Output the [X, Y] coordinate of the center of the cell containing the given text.  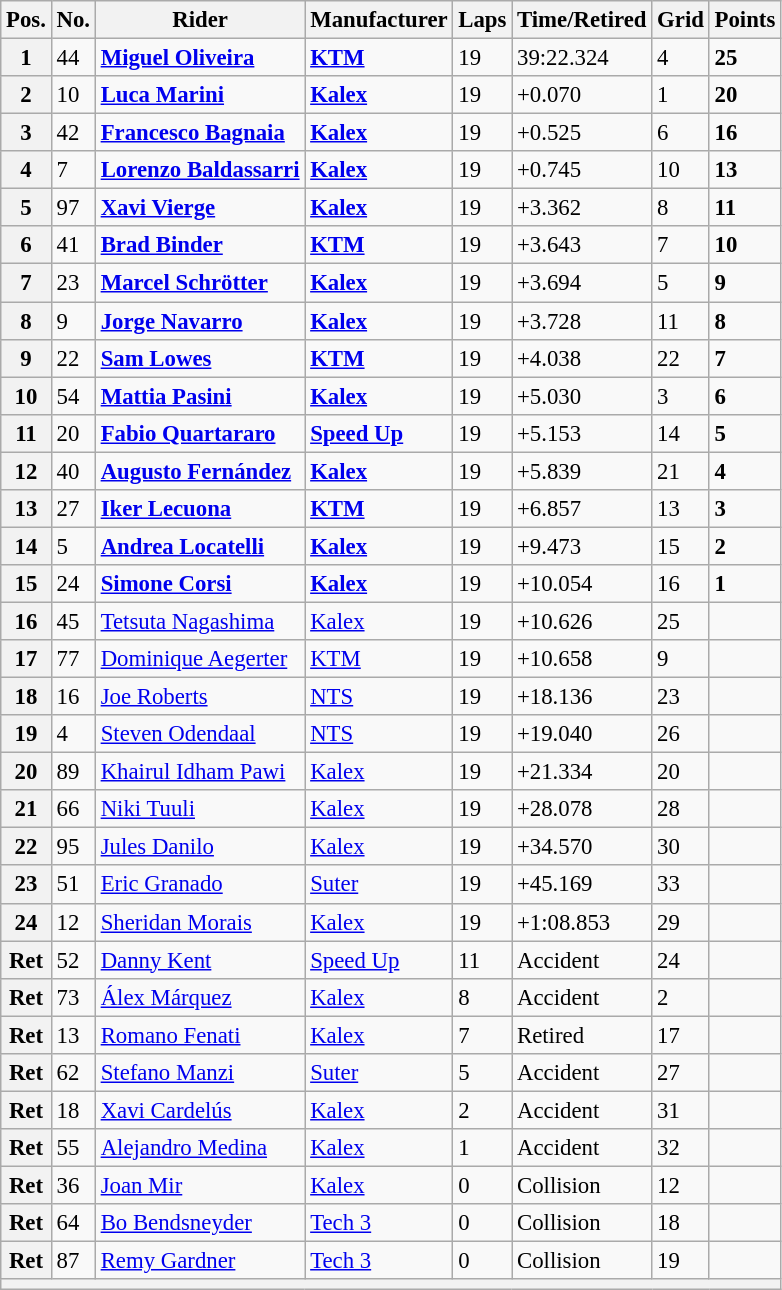
31 [680, 1110]
Francesco Bagnaia [200, 133]
+3.694 [582, 283]
Stefano Manzi [200, 1073]
Joe Roberts [200, 697]
Sam Lowes [200, 358]
Alejandro Medina [200, 1148]
Sheridan Morais [200, 922]
Brad Binder [200, 245]
Luca Marini [200, 95]
95 [73, 847]
+0.745 [582, 170]
Jules Danilo [200, 847]
73 [73, 997]
Time/Retired [582, 20]
Iker Lecuona [200, 509]
29 [680, 922]
89 [73, 772]
41 [73, 245]
Danny Kent [200, 960]
+0.525 [582, 133]
42 [73, 133]
Points [744, 20]
39:22.324 [582, 58]
+9.473 [582, 546]
+10.626 [582, 621]
66 [73, 809]
Augusto Fernández [200, 471]
55 [73, 1148]
28 [680, 809]
64 [73, 1223]
Xavi Vierge [200, 208]
+10.054 [582, 584]
Tetsuta Nagashima [200, 621]
+0.070 [582, 95]
51 [73, 885]
+6.857 [582, 509]
87 [73, 1261]
Lorenzo Baldassarri [200, 170]
36 [73, 1185]
+3.643 [582, 245]
+3.362 [582, 208]
+5.839 [582, 471]
Rider [200, 20]
+3.728 [582, 321]
Fabio Quartararo [200, 433]
Romano Fenati [200, 1035]
30 [680, 847]
No. [73, 20]
Khairul Idham Pawi [200, 772]
33 [680, 885]
Andrea Locatelli [200, 546]
97 [73, 208]
62 [73, 1073]
+21.334 [582, 772]
Laps [482, 20]
Simone Corsi [200, 584]
Manufacturer [379, 20]
Joan Mir [200, 1185]
45 [73, 621]
Miguel Oliveira [200, 58]
Niki Tuuli [200, 809]
+28.078 [582, 809]
+34.570 [582, 847]
54 [73, 396]
26 [680, 734]
52 [73, 960]
Mattia Pasini [200, 396]
Eric Granado [200, 885]
+10.658 [582, 659]
Marcel Schrötter [200, 283]
+5.153 [582, 433]
Jorge Navarro [200, 321]
+5.030 [582, 396]
+45.169 [582, 885]
44 [73, 58]
+4.038 [582, 358]
Xavi Cardelús [200, 1110]
+1:08.853 [582, 922]
+19.040 [582, 734]
Remy Gardner [200, 1261]
Álex Márquez [200, 997]
32 [680, 1148]
77 [73, 659]
Steven Odendaal [200, 734]
Bo Bendsneyder [200, 1223]
Pos. [26, 20]
Retired [582, 1035]
+18.136 [582, 697]
Dominique Aegerter [200, 659]
Grid [680, 20]
40 [73, 471]
